Pinpoint the cell where the given text exists, returning its [x, y] midpoint coordinate. 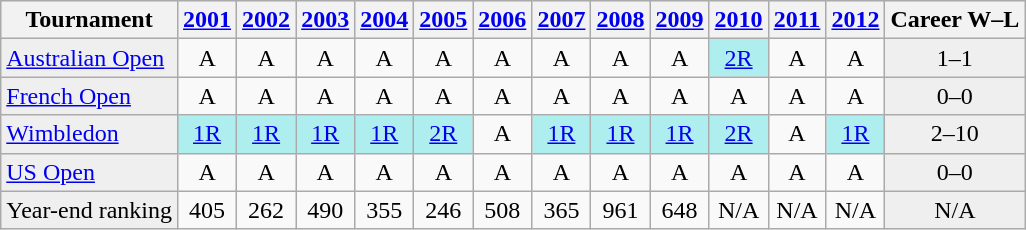
262 [266, 210]
Tournament [90, 20]
French Open [90, 96]
2006 [502, 20]
508 [502, 210]
Australian Open [90, 58]
Year-end ranking [90, 210]
355 [384, 210]
2003 [326, 20]
246 [444, 210]
2002 [266, 20]
2001 [208, 20]
2010 [738, 20]
648 [680, 210]
Wimbledon [90, 134]
2007 [562, 20]
365 [562, 210]
2005 [444, 20]
1–1 [955, 58]
US Open [90, 172]
490 [326, 210]
2004 [384, 20]
2012 [856, 20]
405 [208, 210]
2009 [680, 20]
2008 [620, 20]
Career W–L [955, 20]
961 [620, 210]
2011 [797, 20]
2–10 [955, 134]
